Search for the cell housing the specified text and yield its (x, y) center coordinate. 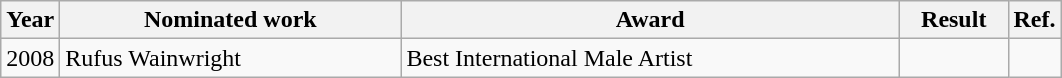
Ref. (1034, 20)
Year (30, 20)
Rufus Wainwright (230, 58)
Award (650, 20)
Result (954, 20)
Nominated work (230, 20)
Best International Male Artist (650, 58)
2008 (30, 58)
